Scan for the cell matching the given text and deliver its [X, Y] coordinate at center. 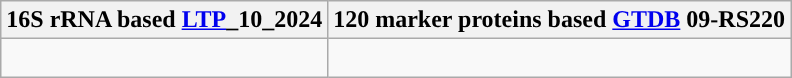
16S rRNA based LTP_10_2024 [164, 20]
120 marker proteins based GTDB 09-RS220 [560, 20]
